Search for the cell housing the specified text and yield its [X, Y] center coordinate. 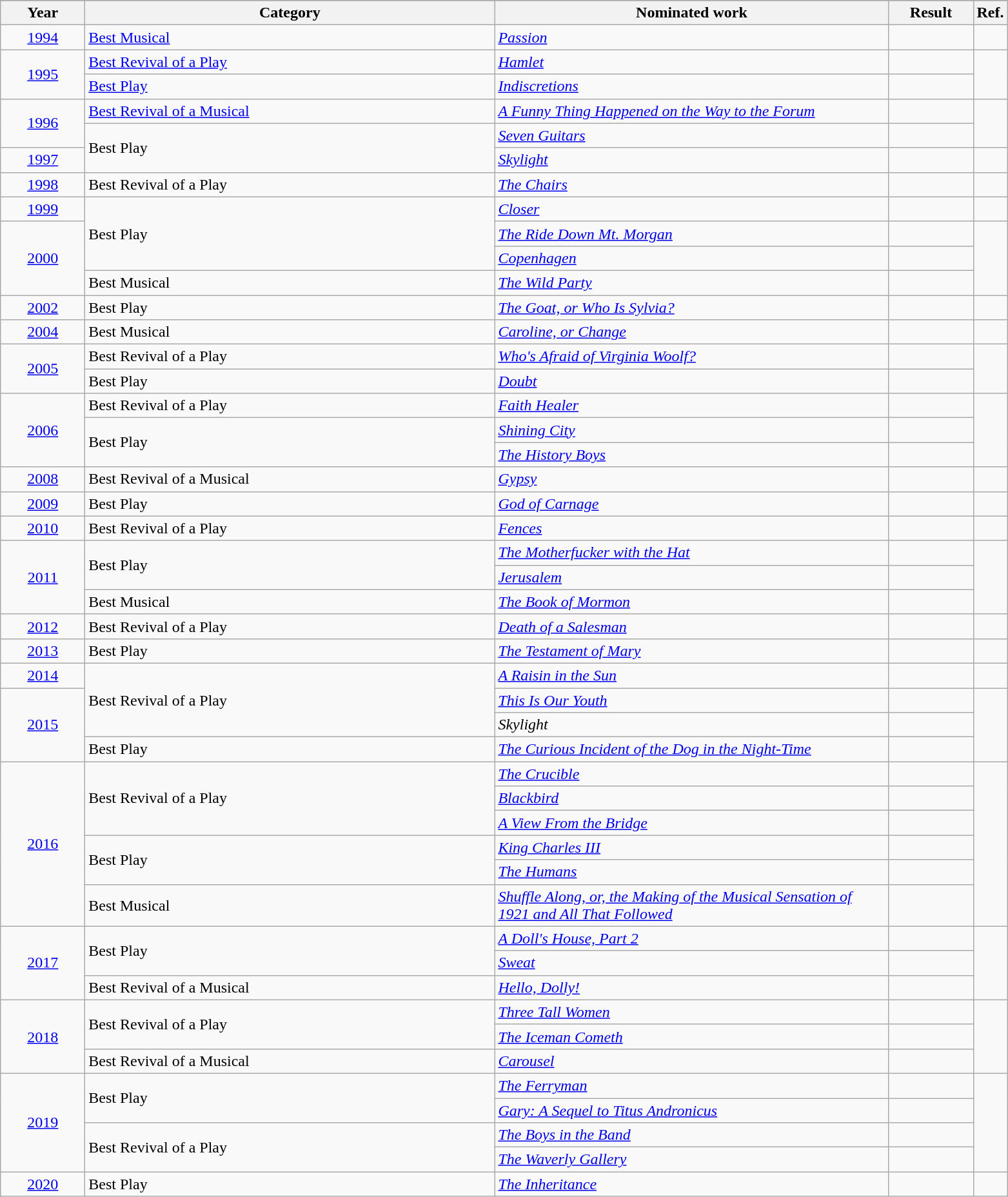
Copenhagen [691, 258]
Doubt [691, 381]
The Chairs [691, 184]
A Funny Thing Happened on the Way to the Forum [691, 111]
The Testament of Mary [691, 651]
1999 [43, 209]
Gary: A Sequel to Titus Andronicus [691, 1110]
2006 [43, 430]
The Waverly Gallery [691, 1160]
2014 [43, 675]
Ref. [991, 13]
2017 [43, 963]
King Charles III [691, 847]
The Boys in the Band [691, 1135]
The Inheritance [691, 1184]
Three Tall Women [691, 1012]
Seven Guitars [691, 135]
1998 [43, 184]
Result [931, 13]
Category [290, 13]
The Ferryman [691, 1085]
The History Boys [691, 455]
God of Carnage [691, 504]
The Iceman Cometh [691, 1036]
Carousel [691, 1061]
The Goat, or Who Is Sylvia? [691, 308]
2020 [43, 1184]
Shining City [691, 430]
A Raisin in the Sun [691, 675]
The Book of Mormon [691, 602]
Closer [691, 209]
Jerusalem [691, 577]
This Is Our Youth [691, 700]
2016 [43, 844]
2010 [43, 528]
A Doll's House, Part 2 [691, 938]
2000 [43, 258]
Shuffle Along, or, the Making of the Musical Sensation of 1921 and All That Followed [691, 905]
Death of a Salesman [691, 626]
Who's Afraid of Virginia Woolf? [691, 357]
Blackbird [691, 798]
2009 [43, 504]
Fences [691, 528]
Indiscretions [691, 86]
Year [43, 13]
The Crucible [691, 774]
2002 [43, 308]
2015 [43, 724]
1995 [43, 74]
Hello, Dolly! [691, 987]
The Motherfucker with the Hat [691, 553]
2005 [43, 369]
2012 [43, 626]
2018 [43, 1036]
Passion [691, 37]
2011 [43, 577]
1997 [43, 160]
The Ride Down Mt. Morgan [691, 233]
Gypsy [691, 479]
Nominated work [691, 13]
A View From the Bridge [691, 823]
The Wild Party [691, 282]
Caroline, or Change [691, 332]
2019 [43, 1122]
The Humans [691, 872]
1994 [43, 37]
Sweat [691, 963]
2008 [43, 479]
2004 [43, 332]
Faith Healer [691, 406]
The Curious Incident of the Dog in the Night-Time [691, 749]
Hamlet [691, 62]
1996 [43, 123]
2013 [43, 651]
